Return the (X, Y) coordinate for the center point of the cell that contains the specified text.  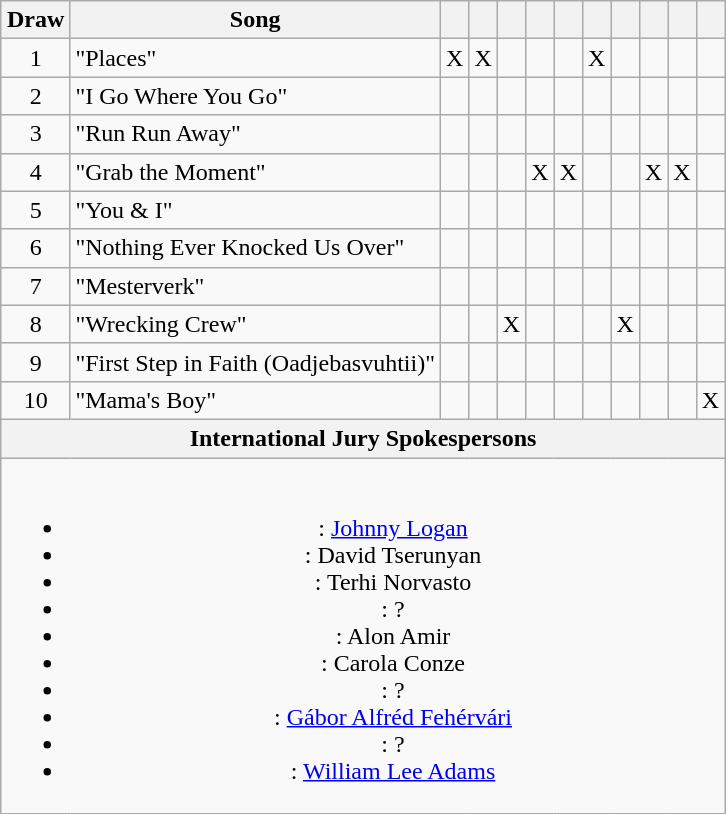
9 (35, 362)
10 (35, 400)
"Grab the Moment" (256, 172)
7 (35, 286)
1 (35, 58)
"Nothing Ever Knocked Us Over" (256, 248)
: Johnny Logan: David Tserunyan: Terhi Norvasto: ?: Alon Amir: Carola Conze: ?: Gábor Alfréd Fehérvári: ?: William Lee Adams (362, 636)
4 (35, 172)
5 (35, 210)
"You & I" (256, 210)
8 (35, 324)
International Jury Spokespersons (362, 438)
"Mama's Boy" (256, 400)
"I Go Where You Go" (256, 96)
Draw (35, 20)
"Mesterverk" (256, 286)
"Wrecking Crew" (256, 324)
2 (35, 96)
"Run Run Away" (256, 134)
6 (35, 248)
Song (256, 20)
"Places" (256, 58)
"First Step in Faith (Oadjebasvuhtii)" (256, 362)
3 (35, 134)
